Provide the (x, y) coordinate of the cell's center where the given text is located.  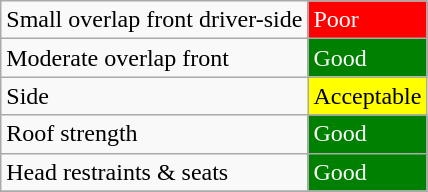
Acceptable (368, 96)
Side (154, 96)
Moderate overlap front (154, 58)
Head restraints & seats (154, 172)
Poor (368, 20)
Small overlap front driver-side (154, 20)
Roof strength (154, 134)
